Identify which cell holds the provided text, then report its [X, Y] central coordinate. 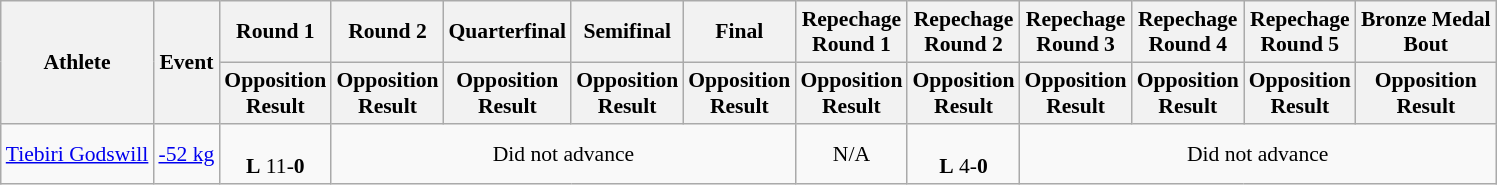
Round 2 [387, 32]
-52 kg [186, 154]
Final [739, 32]
RepechageRound 1 [851, 32]
RepechageRound 5 [1300, 32]
L 11-0 [275, 154]
Tiebiri Godswill [78, 154]
Semifinal [627, 32]
Athlete [78, 62]
Bronze MedalBout [1426, 32]
Round 1 [275, 32]
RepechageRound 2 [963, 32]
Quarterfinal [508, 32]
L 4-0 [963, 154]
N/A [851, 154]
RepechageRound 3 [1076, 32]
RepechageRound 4 [1188, 32]
Event [186, 62]
